Scan for the cell matching the given text and deliver its (X, Y) coordinate at center. 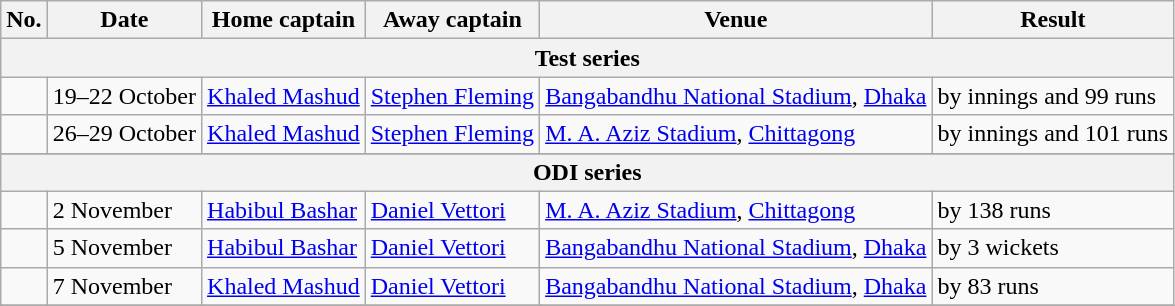
ODI series (588, 172)
Away captain (452, 20)
by innings and 99 runs (1053, 96)
Home captain (284, 20)
No. (24, 20)
26–29 October (124, 134)
by 3 wickets (1053, 248)
19–22 October (124, 96)
2 November (124, 210)
Venue (736, 20)
by innings and 101 runs (1053, 134)
Date (124, 20)
5 November (124, 248)
by 83 runs (1053, 286)
Result (1053, 20)
by 138 runs (1053, 210)
7 November (124, 286)
Test series (588, 58)
